Search for the cell housing the specified text and yield its (X, Y) center coordinate. 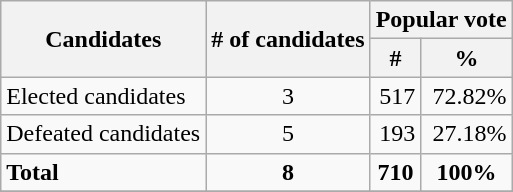
% (466, 58)
8 (288, 172)
3 (288, 96)
Popular vote (441, 20)
517 (396, 96)
5 (288, 134)
100% (466, 172)
Elected candidates (104, 96)
710 (396, 172)
27.18% (466, 134)
193 (396, 134)
Defeated candidates (104, 134)
# of candidates (288, 39)
# (396, 58)
Total (104, 172)
Candidates (104, 39)
72.82% (466, 96)
